Pinpoint the cell where the given text exists, returning its [X, Y] midpoint coordinate. 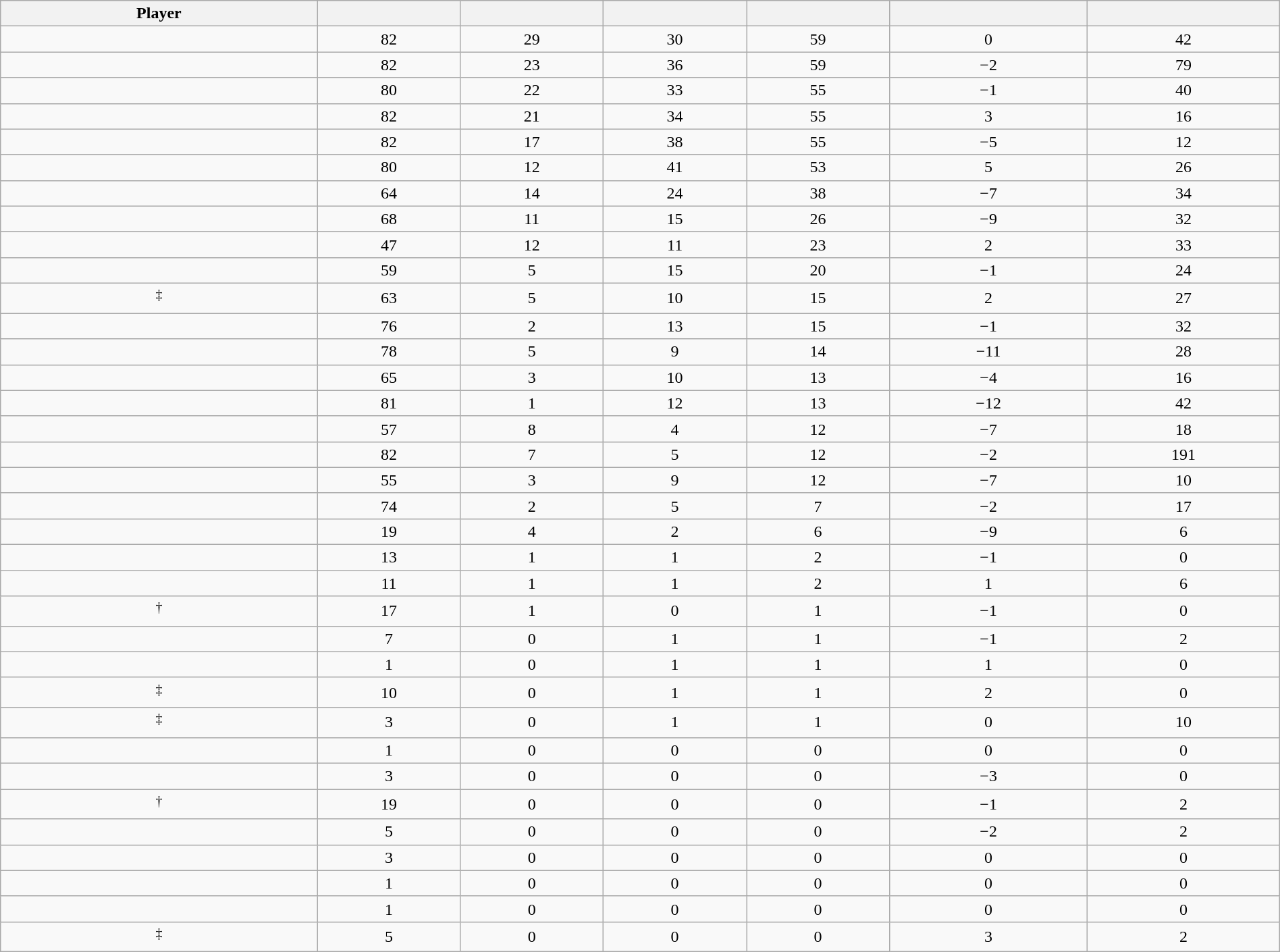
30 [675, 39]
64 [389, 193]
47 [389, 244]
18 [1183, 429]
29 [532, 39]
40 [1183, 90]
27 [1183, 298]
20 [818, 270]
63 [389, 298]
−3 [988, 776]
−12 [988, 403]
53 [818, 167]
−11 [988, 352]
68 [389, 219]
−5 [988, 142]
65 [389, 377]
79 [1183, 65]
57 [389, 429]
22 [532, 90]
81 [389, 403]
28 [1183, 352]
8 [532, 429]
36 [675, 65]
21 [532, 116]
Player [159, 14]
41 [675, 167]
78 [389, 352]
−4 [988, 377]
74 [389, 506]
191 [1183, 454]
76 [389, 326]
